Find where the given text appears and provide that cell's center as (X, Y) coordinate. 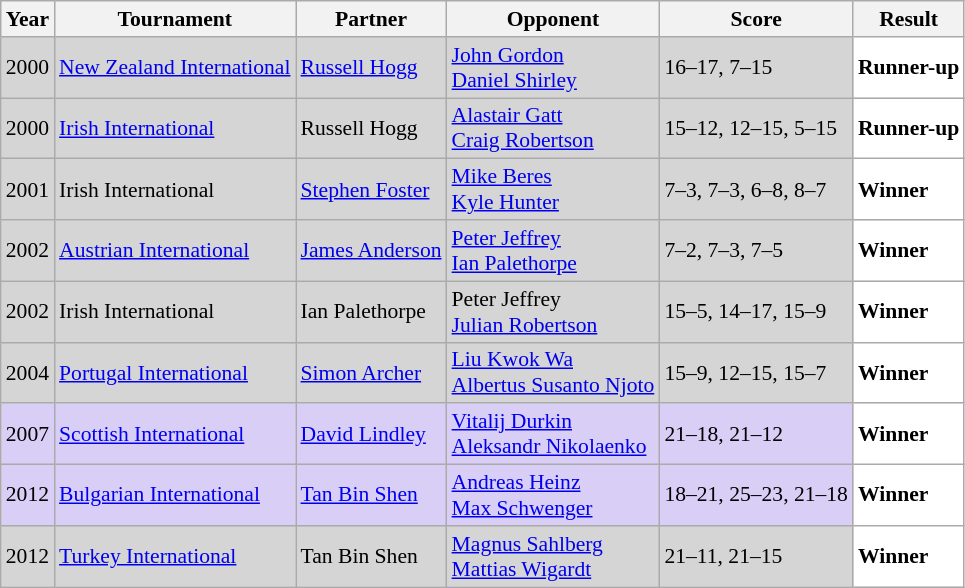
James Anderson (372, 250)
Scottish International (174, 434)
Simon Archer (372, 372)
2004 (28, 372)
Score (756, 19)
Tournament (174, 19)
David Lindley (372, 434)
Andreas Heinz Max Schwenger (554, 496)
Alastair Gatt Craig Robertson (554, 128)
Opponent (554, 19)
Mike Beres Kyle Hunter (554, 190)
7–2, 7–3, 7–5 (756, 250)
15–5, 14–17, 15–9 (756, 312)
Magnus Sahlberg Mattias Wigardt (554, 556)
Bulgarian International (174, 496)
15–9, 12–15, 15–7 (756, 372)
John Gordon Daniel Shirley (554, 68)
2007 (28, 434)
Liu Kwok Wa Albertus Susanto Njoto (554, 372)
New Zealand International (174, 68)
Partner (372, 19)
7–3, 7–3, 6–8, 8–7 (756, 190)
Turkey International (174, 556)
Vitalij Durkin Aleksandr Nikolaenko (554, 434)
Ian Palethorpe (372, 312)
Peter Jeffrey Julian Robertson (554, 312)
Year (28, 19)
18–21, 25–23, 21–18 (756, 496)
21–18, 21–12 (756, 434)
21–11, 21–15 (756, 556)
15–12, 12–15, 5–15 (756, 128)
16–17, 7–15 (756, 68)
Austrian International (174, 250)
Stephen Foster (372, 190)
Peter Jeffrey Ian Palethorpe (554, 250)
2001 (28, 190)
Result (908, 19)
Portugal International (174, 372)
